Provide the (X, Y) coordinate of the cell's center where the given text is located.  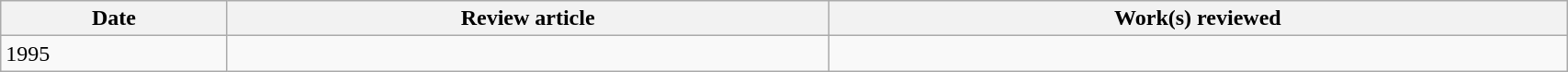
Review article (527, 18)
Work(s) reviewed (1198, 18)
1995 (114, 54)
Date (114, 18)
